Return the [X, Y] coordinate for the center point of the cell that contains the specified text.  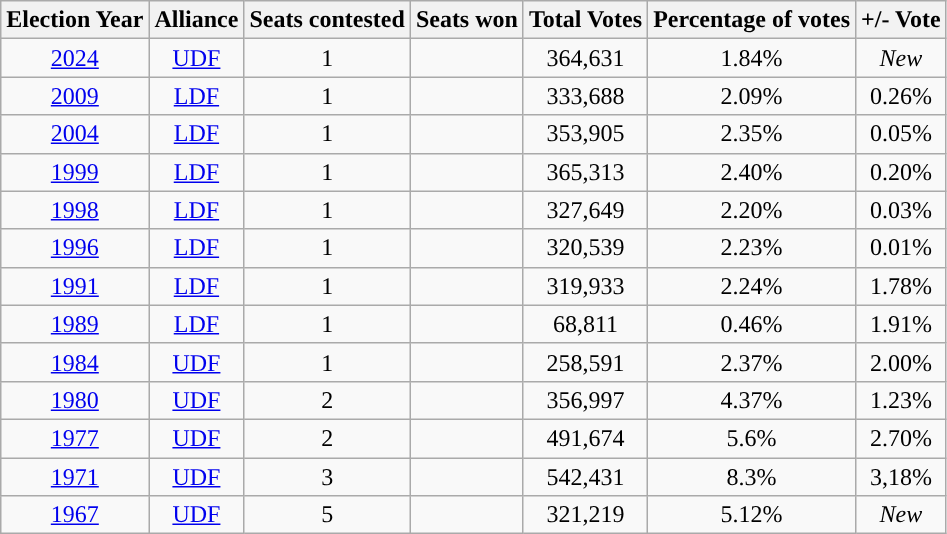
Seats contested [327, 20]
364,631 [585, 58]
2024 [75, 58]
2.37% [752, 362]
2.35% [752, 134]
3,18% [902, 477]
Percentage of votes [752, 20]
1998 [75, 210]
1996 [75, 248]
3 [327, 477]
491,674 [585, 438]
1977 [75, 438]
5 [327, 515]
258,591 [585, 362]
1967 [75, 515]
2009 [75, 96]
1.91% [902, 324]
0.46% [752, 324]
1991 [75, 286]
321,219 [585, 515]
2.20% [752, 210]
0.20% [902, 172]
2.24% [752, 286]
Seats won [466, 20]
1999 [75, 172]
319,933 [585, 286]
5.12% [752, 515]
327,649 [585, 210]
320,539 [585, 248]
2.70% [902, 438]
353,905 [585, 134]
2.40% [752, 172]
0.05% [902, 134]
1989 [75, 324]
365,313 [585, 172]
68,811 [585, 324]
1984 [75, 362]
1.84% [752, 58]
1.78% [902, 286]
Alliance [196, 20]
8.3% [752, 477]
2004 [75, 134]
2.09% [752, 96]
0.26% [902, 96]
542,431 [585, 477]
4.37% [752, 400]
0.01% [902, 248]
333,688 [585, 96]
+/- Vote [902, 20]
2.23% [752, 248]
1971 [75, 477]
5.6% [752, 438]
0.03% [902, 210]
Total Votes [585, 20]
2.00% [902, 362]
Election Year [75, 20]
1.23% [902, 400]
356,997 [585, 400]
1980 [75, 400]
